Find where the given text appears and provide that cell's center as [X, Y] coordinate. 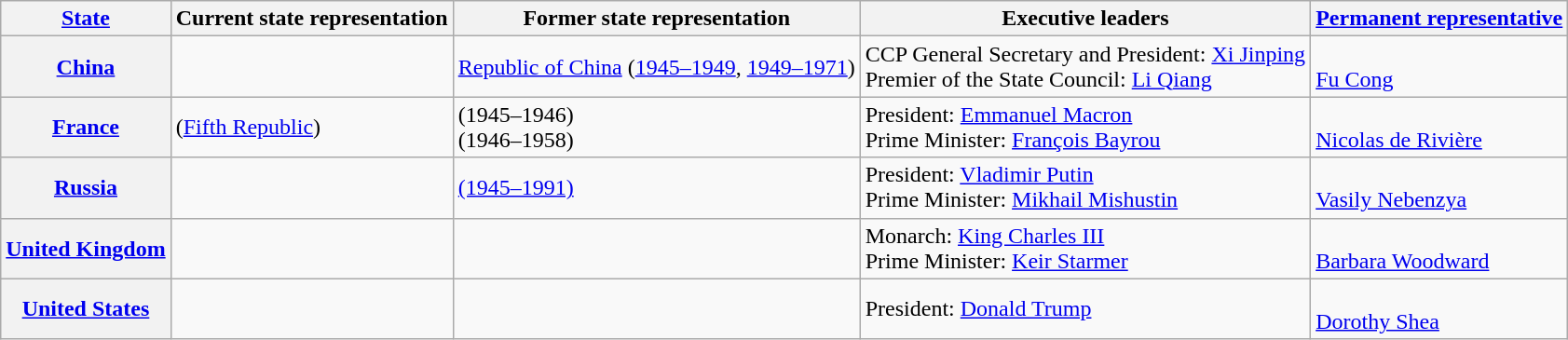
Barbara Woodward [1439, 248]
China [86, 67]
France [86, 127]
Permanent representative [1439, 19]
Fu Cong [1439, 67]
State [86, 19]
President: Donald Trump [1084, 309]
Dorothy Shea [1439, 309]
(1945–1946) (1946–1958) [656, 127]
President: Vladimir PutinPrime Minister: Mikhail Mishustin [1084, 188]
United States [86, 309]
Russia [86, 188]
Current state representation [311, 19]
CCP General Secretary and President: Xi JinpingPremier of the State Council: Li Qiang [1084, 67]
United Kingdom [86, 248]
President: Emmanuel MacronPrime Minister: François Bayrou [1084, 127]
Executive leaders [1084, 19]
Republic of China (1945–1949, 1949–1971) [656, 67]
(1945–1991) [656, 188]
Nicolas de Rivière [1439, 127]
Former state representation [656, 19]
Vasily Nebenzya [1439, 188]
Monarch: King Charles IIIPrime Minister: Keir Starmer [1084, 248]
(Fifth Republic) [311, 127]
